Locate the cell with the specified text and output its [X, Y] center coordinate. 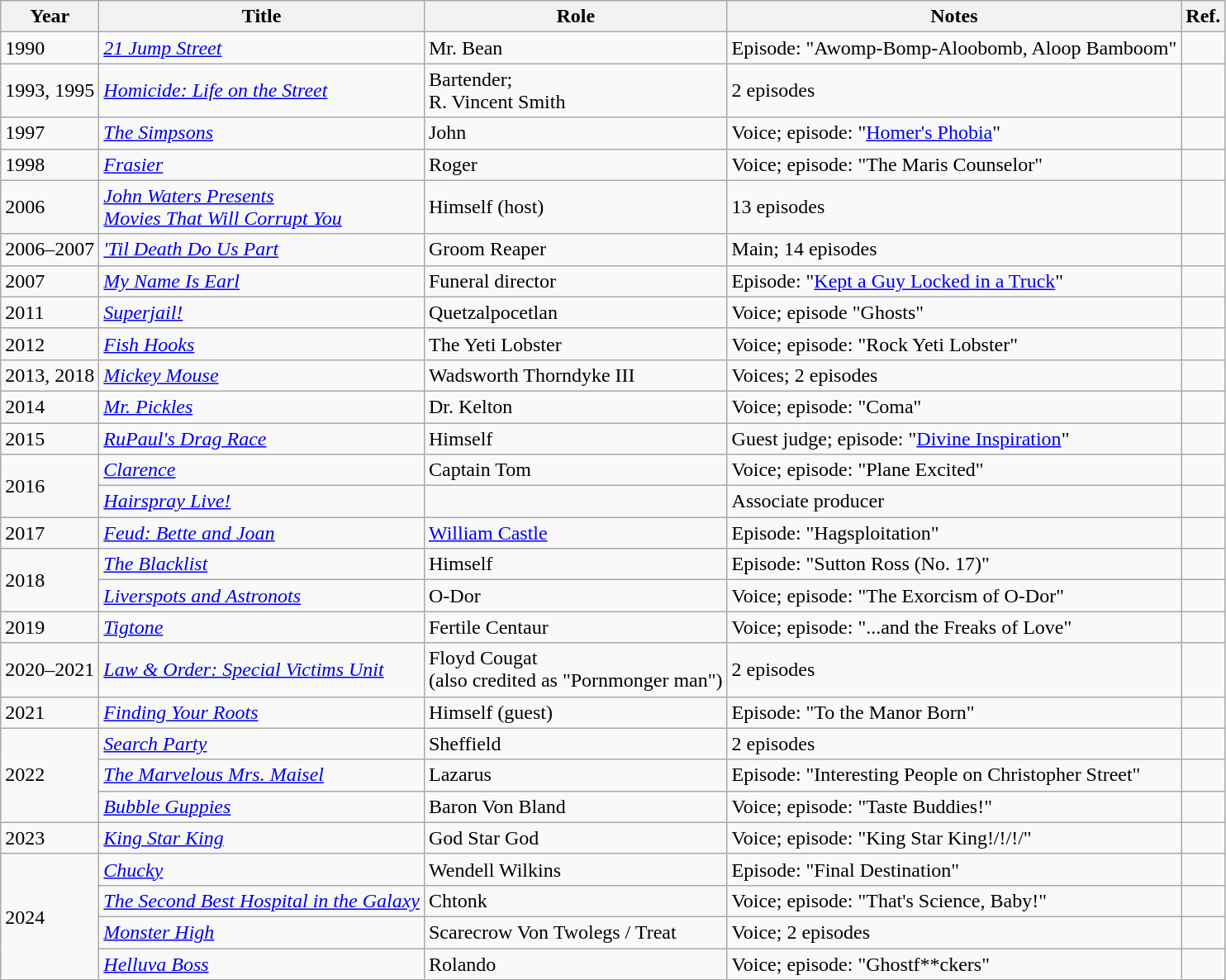
2011 [50, 312]
Associate producer [954, 502]
Episode: "Final Destination" [954, 869]
1990 [50, 48]
1998 [50, 164]
Wadsworth Thorndyke III [575, 375]
Voice; episode: "That's Science, Baby!" [954, 901]
Groom Reaper [575, 250]
John [575, 133]
Bubble Guppies [262, 806]
King Star King [262, 838]
Voice; episode: "Homer's Phobia" [954, 133]
Captain Tom [575, 470]
Chtonk [575, 901]
Frasier [262, 164]
Title [262, 17]
Baron Von Bland [575, 806]
Himself (host) [575, 207]
2018 [50, 580]
Voice; episode: "Coma" [954, 407]
'Til Death Do Us Part [262, 250]
Voice; episode "Ghosts" [954, 312]
Search Party [262, 744]
Mr. Bean [575, 48]
Episode: "Hagsploitation" [954, 533]
Funeral director [575, 281]
1997 [50, 133]
Voice; episode: "The Maris Counselor" [954, 164]
2016 [50, 486]
The Yeti Lobster [575, 344]
Voice; episode: "Ghostf**ckers" [954, 964]
Hairspray Live! [262, 502]
2020–2021 [50, 669]
Superjail! [262, 312]
Sheffield [575, 744]
Episode: "Sutton Ross (No. 17)" [954, 564]
Role [575, 17]
Voice; episode: "...and the Freaks of Love" [954, 627]
Voice; episode: "King Star King!/!/!/" [954, 838]
Episode: "To the Manor Born" [954, 712]
Chucky [262, 869]
William Castle [575, 533]
Roger [575, 164]
Floyd Cougat(also credited as "Pornmonger man") [575, 669]
Mickey Mouse [262, 375]
2015 [50, 439]
Fertile Centaur [575, 627]
Bartender; R. Vincent Smith [575, 91]
2014 [50, 407]
Voice; episode: "Plane Excited" [954, 470]
Ref. [1203, 17]
Homicide: Life on the Street [262, 91]
Year [50, 17]
Notes [954, 17]
Rolando [575, 964]
Voice; episode: "Taste Buddies!" [954, 806]
2007 [50, 281]
Helluva Boss [262, 964]
Law & Order: Special Victims Unit [262, 669]
The Second Best Hospital in the Galaxy [262, 901]
My Name Is Earl [262, 281]
1993, 1995 [50, 91]
Lazarus [575, 775]
2019 [50, 627]
2013, 2018 [50, 375]
2006 [50, 207]
Liverspots and Astronots [262, 596]
Monster High [262, 932]
Voices; 2 episodes [954, 375]
21 Jump Street [262, 48]
Tigtone [262, 627]
Episode: "Interesting People on Christopher Street" [954, 775]
Fish Hooks [262, 344]
Mr. Pickles [262, 407]
Episode: "Awomp-Bomp-Aloobomb, Aloop Bamboom" [954, 48]
2022 [50, 775]
Voice; 2 episodes [954, 932]
The Simpsons [262, 133]
Wendell Wilkins [575, 869]
God Star God [575, 838]
Guest judge; episode: "Divine Inspiration" [954, 439]
Episode: "Kept a Guy Locked in a Truck" [954, 281]
13 episodes [954, 207]
Main; 14 episodes [954, 250]
The Marvelous Mrs. Maisel [262, 775]
Clarence [262, 470]
Scarecrow Von Twolegs / Treat [575, 932]
Voice; episode: "Rock Yeti Lobster" [954, 344]
2012 [50, 344]
Feud: Bette and Joan [262, 533]
John Waters PresentsMovies That Will Corrupt You [262, 207]
2023 [50, 838]
2017 [50, 533]
Voice; episode: "The Exorcism of O-Dor" [954, 596]
Quetzalpocetlan [575, 312]
Himself (guest) [575, 712]
2006–2007 [50, 250]
The Blacklist [262, 564]
Dr. Kelton [575, 407]
2024 [50, 916]
RuPaul's Drag Race [262, 439]
Finding Your Roots [262, 712]
O-Dor [575, 596]
2021 [50, 712]
